Detect which cell encompasses the target text, then output its [X, Y] center coordinate. 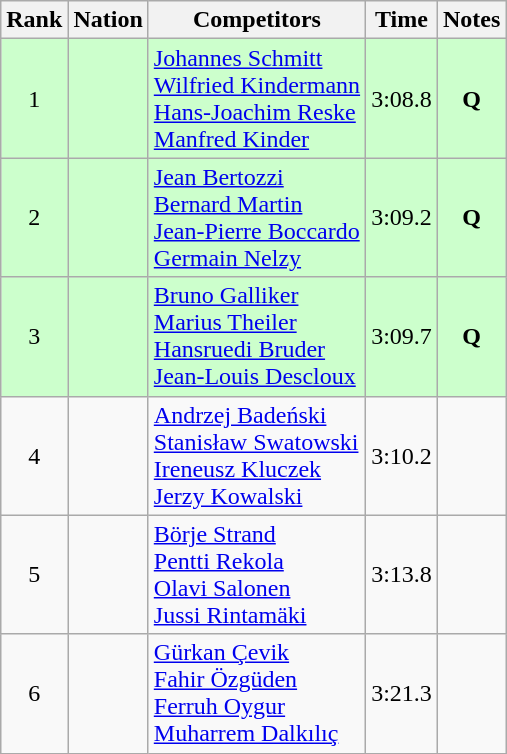
3:21.3 [402, 694]
3:08.8 [402, 98]
Competitors [256, 20]
Börje StrandPentti RekolaOlavi SalonenJussi Rintamäki [256, 574]
4 [34, 456]
Andrzej BadeńskiStanisław SwatowskiIreneusz KluczekJerzy Kowalski [256, 456]
Nation [108, 20]
3:10.2 [402, 456]
2 [34, 218]
Rank [34, 20]
1 [34, 98]
3:09.7 [402, 336]
3:09.2 [402, 218]
3 [34, 336]
6 [34, 694]
Bruno GallikerMarius TheilerHansruedi BruderJean-Louis Descloux [256, 336]
Johannes SchmittWilfried KindermannHans-Joachim ReskeManfred Kinder [256, 98]
Gürkan ÇevikFahir ÖzgüdenFerruh OygurMuharrem Dalkılıç [256, 694]
3:13.8 [402, 574]
Time [402, 20]
5 [34, 574]
Notes [471, 20]
Jean BertozziBernard MartinJean-Pierre BoccardoGermain Nelzy [256, 218]
